Output the [x, y] coordinate of the center of the cell containing the given text.  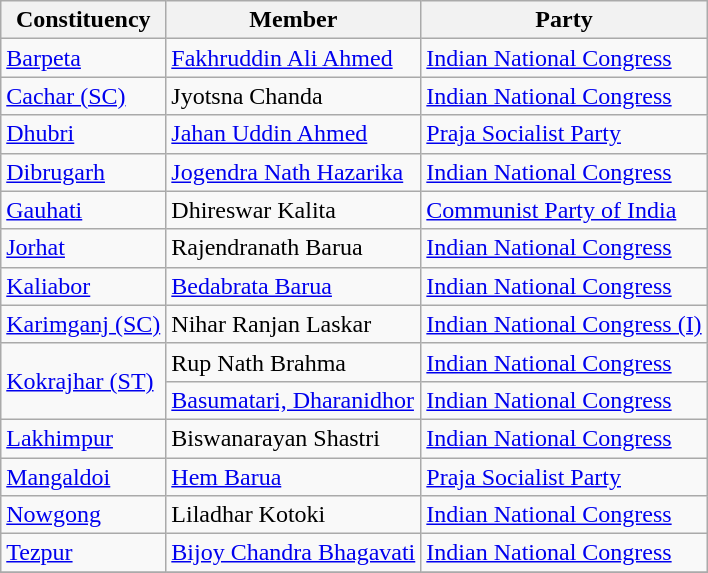
Hem Barua [294, 477]
Communist Party of India [564, 210]
Constituency [84, 20]
Dhireswar Kalita [294, 210]
Indian National Congress (I) [564, 324]
Jorhat [84, 248]
Bijoy Chandra Bhagavati [294, 553]
Tezpur [84, 553]
Basumatari, Dharanidhor [294, 400]
Biswanarayan Shastri [294, 438]
Jogendra Nath Hazarika [294, 172]
Lakhimpur [84, 438]
Kokrajhar (ST) [84, 381]
Liladhar Kotoki [294, 515]
Member [294, 20]
Jahan Uddin Ahmed [294, 134]
Bedabrata Barua [294, 286]
Rup Nath Brahma [294, 362]
Party [564, 20]
Dibrugarh [84, 172]
Kaliabor [84, 286]
Karimganj (SC) [84, 324]
Nihar Ranjan Laskar [294, 324]
Fakhruddin Ali Ahmed [294, 58]
Jyotsna Chanda [294, 96]
Rajendranath Barua [294, 248]
Mangaldoi [84, 477]
Gauhati [84, 210]
Barpeta [84, 58]
Dhubri [84, 134]
Cachar (SC) [84, 96]
Nowgong [84, 515]
